Scan for the cell matching the given text and deliver its (X, Y) coordinate at center. 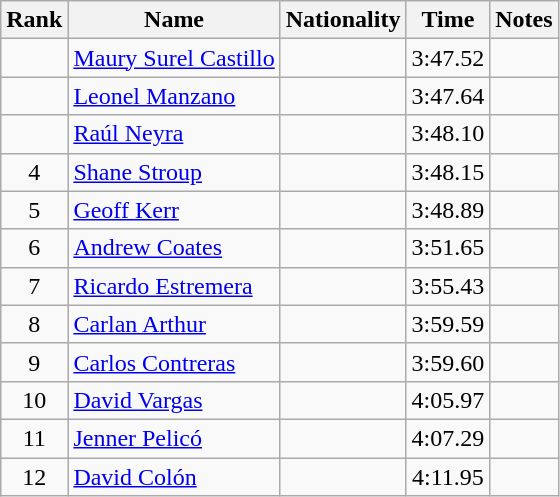
4:11.95 (448, 477)
Carlos Contreras (174, 362)
12 (34, 477)
3:47.52 (448, 58)
Leonel Manzano (174, 96)
Maury Surel Castillo (174, 58)
4:05.97 (448, 400)
7 (34, 286)
Notes (524, 20)
Nationality (343, 20)
9 (34, 362)
3:48.10 (448, 134)
Jenner Pelicó (174, 438)
6 (34, 248)
Name (174, 20)
Raúl Neyra (174, 134)
11 (34, 438)
Carlan Arthur (174, 324)
3:55.43 (448, 286)
8 (34, 324)
Time (448, 20)
4:07.29 (448, 438)
Shane Stroup (174, 172)
3:47.64 (448, 96)
David Vargas (174, 400)
David Colón (174, 477)
3:51.65 (448, 248)
10 (34, 400)
3:59.60 (448, 362)
Rank (34, 20)
Andrew Coates (174, 248)
4 (34, 172)
Ricardo Estremera (174, 286)
3:48.15 (448, 172)
5 (34, 210)
3:48.89 (448, 210)
3:59.59 (448, 324)
Geoff Kerr (174, 210)
